Extract the (X, Y) coordinate from the center of the cell holding the provided text.  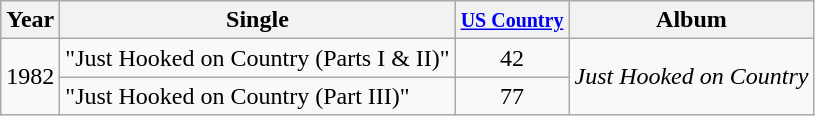
US Country (512, 20)
"Just Hooked on Country (Parts I & II)" (258, 58)
Album (692, 20)
"Just Hooked on Country (Part III)" (258, 96)
1982 (30, 77)
Single (258, 20)
77 (512, 96)
Just Hooked on Country (692, 77)
42 (512, 58)
Year (30, 20)
